Search for the cell housing the specified text and yield its [X, Y] center coordinate. 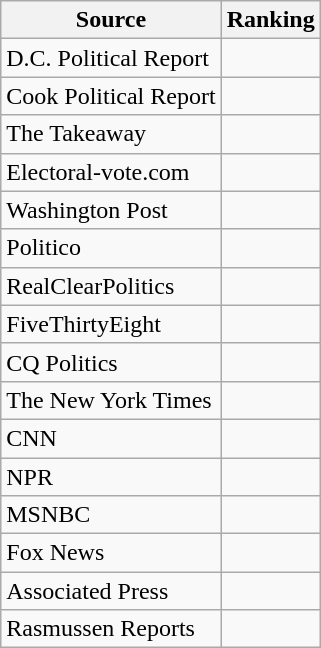
CNN [111, 438]
Fox News [111, 553]
FiveThirtyEight [111, 324]
D.C. Political Report [111, 58]
MSNBC [111, 515]
Politico [111, 248]
Cook Political Report [111, 96]
RealClearPolitics [111, 286]
Source [111, 20]
NPR [111, 477]
Rasmussen Reports [111, 629]
Electoral-vote.com [111, 172]
Associated Press [111, 591]
The New York Times [111, 400]
Washington Post [111, 210]
The Takeaway [111, 134]
Ranking [270, 20]
CQ Politics [111, 362]
